Detect which cell encompasses the target text, then output its [X, Y] center coordinate. 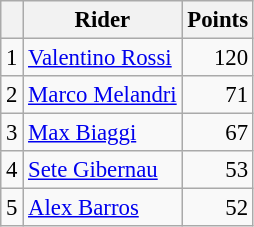
Alex Barros [102, 208]
67 [218, 133]
3 [12, 133]
1 [12, 58]
Valentino Rossi [102, 58]
Points [218, 20]
53 [218, 170]
52 [218, 208]
2 [12, 95]
5 [12, 208]
4 [12, 170]
Marco Melandri [102, 95]
Rider [102, 20]
Sete Gibernau [102, 170]
Max Biaggi [102, 133]
71 [218, 95]
120 [218, 58]
